Pinpoint the cell where the given text exists, returning its [X, Y] midpoint coordinate. 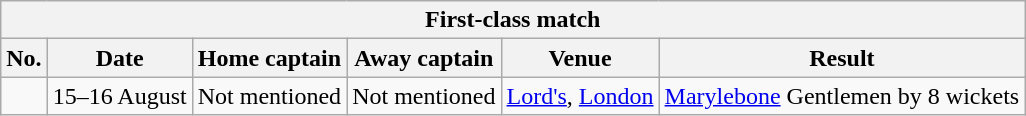
Lord's, London [580, 96]
Venue [580, 58]
15–16 August [120, 96]
No. [24, 58]
Result [842, 58]
Marylebone Gentlemen by 8 wickets [842, 96]
Home captain [269, 58]
Away captain [424, 58]
Date [120, 58]
First-class match [513, 20]
